Locate the cell with the specified text and output its (x, y) center coordinate. 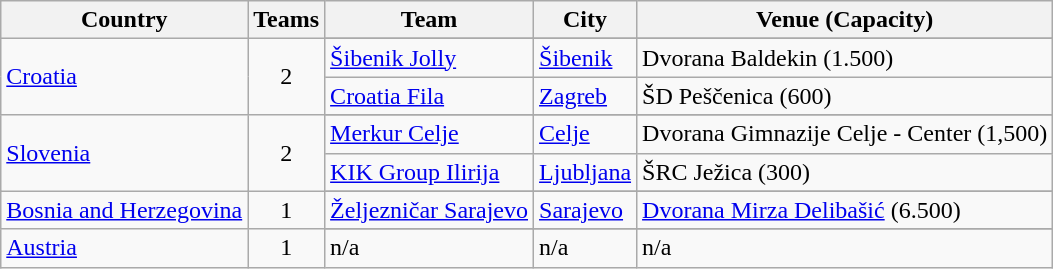
Venue (Capacity) (845, 20)
Šibenik Jolly (430, 58)
Croatia Fila (430, 96)
Zagreb (586, 96)
Celje (586, 134)
KIK Group Ilirija (430, 172)
Šibenik (586, 58)
Merkur Celje (430, 134)
Ljubljana (586, 172)
Austria (124, 248)
Team (430, 20)
City (586, 20)
Croatia (124, 77)
Dvorana Baldekin (1.500) (845, 58)
Country (124, 20)
Bosnia and Herzegovina (124, 210)
Dvorana Mirza Delibašić (6.500) (845, 210)
Slovenia (124, 153)
Sarajevo (586, 210)
ŠRC Ježica (300) (845, 172)
Dvorana Gimnazije Celje - Center (1,500) (845, 134)
Teams (286, 20)
ŠD Peščenica (600) (845, 96)
Željezničar Sarajevo (430, 210)
